Output the [X, Y] coordinate of the center of the cell containing the given text.  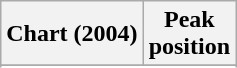
Peakposition [189, 34]
Chart (2004) [72, 34]
